Return [X, Y] of the center of cell containing provided text 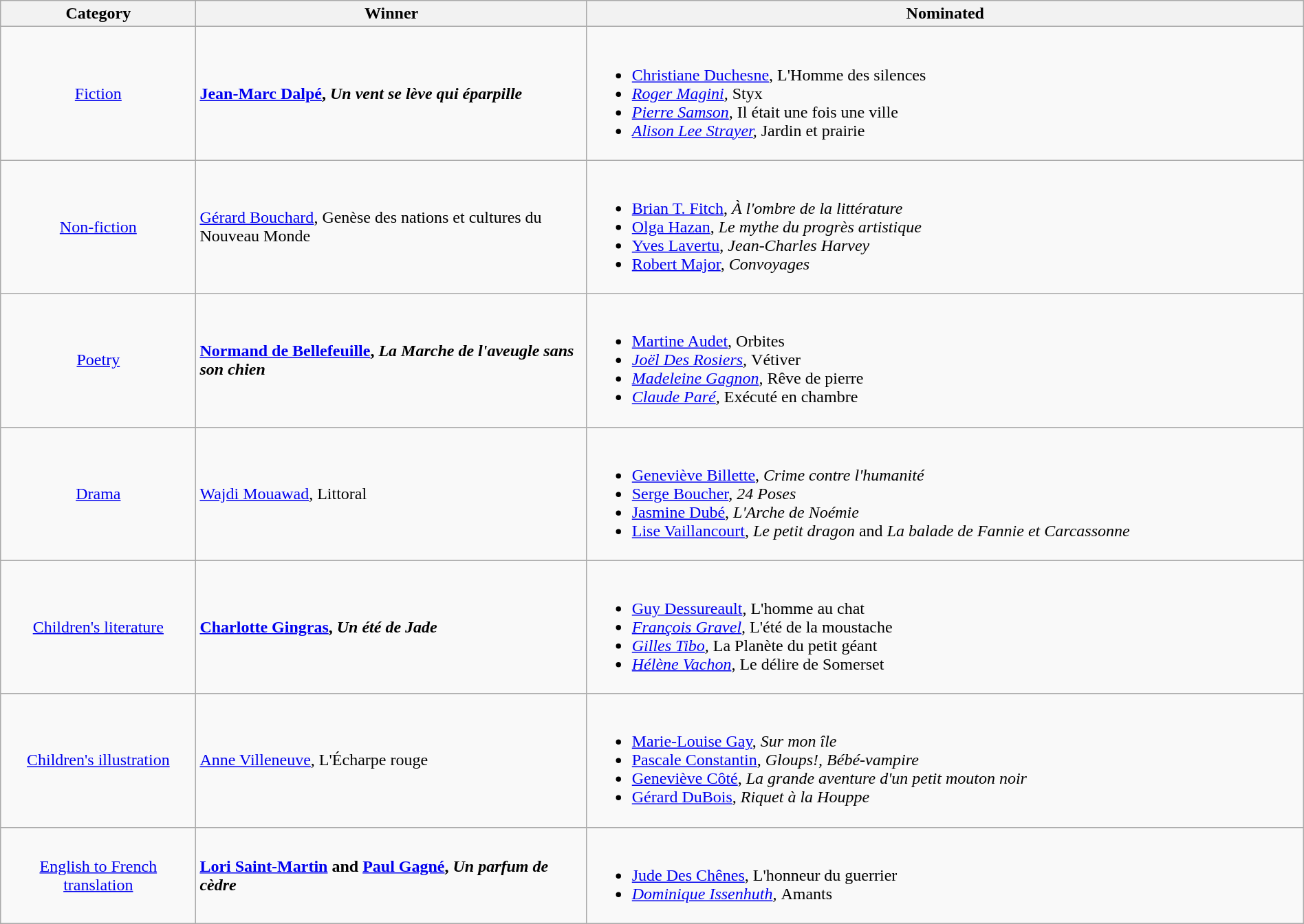
English to French translation [98, 875]
Drama [98, 494]
Nominated [945, 14]
Wajdi Mouawad, Littoral [391, 494]
Brian T. Fitch, À l'ombre de la littératureOlga Hazan, Le mythe du progrès artistiqueYves Lavertu, Jean-Charles HarveyRobert Major, Convoyages [945, 227]
Children's illustration [98, 760]
Non-fiction [98, 227]
Fiction [98, 93]
Normand de Bellefeuille, La Marche de l'aveugle sans son chien [391, 360]
Martine Audet, OrbitesJoël Des Rosiers, VétiverMadeleine Gagnon, Rêve de pierreClaude Paré, Exécuté en chambre [945, 360]
Category [98, 14]
Jude Des Chênes, L'honneur du guerrierDominique Issenhuth, Amants [945, 875]
Gérard Bouchard, Genèse des nations et cultures du Nouveau Monde [391, 227]
Charlotte Gingras, Un été de Jade [391, 627]
Children's literature [98, 627]
Guy Dessureault, L'homme au chatFrançois Gravel, L'été de la moustacheGilles Tibo, La Planète du petit géantHélène Vachon, Le délire de Somerset [945, 627]
Anne Villeneuve, L'Écharpe rouge [391, 760]
Poetry [98, 360]
Lori Saint-Martin and Paul Gagné, Un parfum de cèdre [391, 875]
Winner [391, 14]
Jean-Marc Dalpé, Un vent se lève qui éparpille [391, 93]
Christiane Duchesne, L'Homme des silencesRoger Magini, StyxPierre Samson, Il était une fois une villeAlison Lee Strayer, Jardin et prairie [945, 93]
